Provide the (x, y) coordinate of the cell's center where the given text is located.  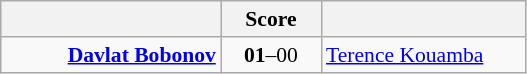
Davlat Bobonov (111, 55)
01–00 (271, 55)
Score (271, 19)
Terence Kouamba (424, 55)
